Identify which cell holds the provided text, then report its [x, y] central coordinate. 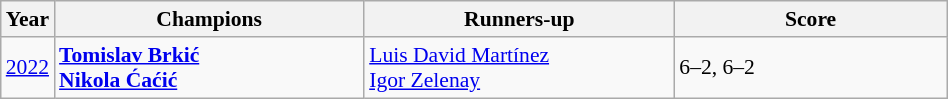
Runners-up [519, 19]
6–2, 6–2 [810, 68]
Tomislav Brkić Nikola Ćaćić [209, 68]
Champions [209, 19]
Score [810, 19]
Luis David Martínez Igor Zelenay [519, 68]
Year [28, 19]
2022 [28, 68]
